Return (x, y) of the center of cell containing provided text 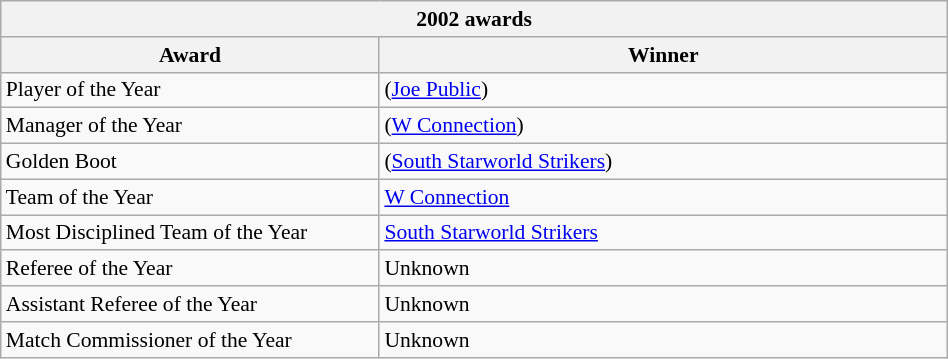
Referee of the Year (190, 269)
Assistant Referee of the Year (190, 304)
Team of the Year (190, 197)
Golden Boot (190, 162)
Award (190, 55)
(Joe Public) (663, 90)
Match Commissioner of the Year (190, 340)
Most Disciplined Team of the Year (190, 233)
South Starworld Strikers (663, 233)
(South Starworld Strikers) (663, 162)
Player of the Year (190, 90)
W Connection (663, 197)
(W Connection) (663, 126)
Winner (663, 55)
2002 awards (474, 19)
Manager of the Year (190, 126)
